Pinpoint the cell where the given text exists, returning its (X, Y) midpoint coordinate. 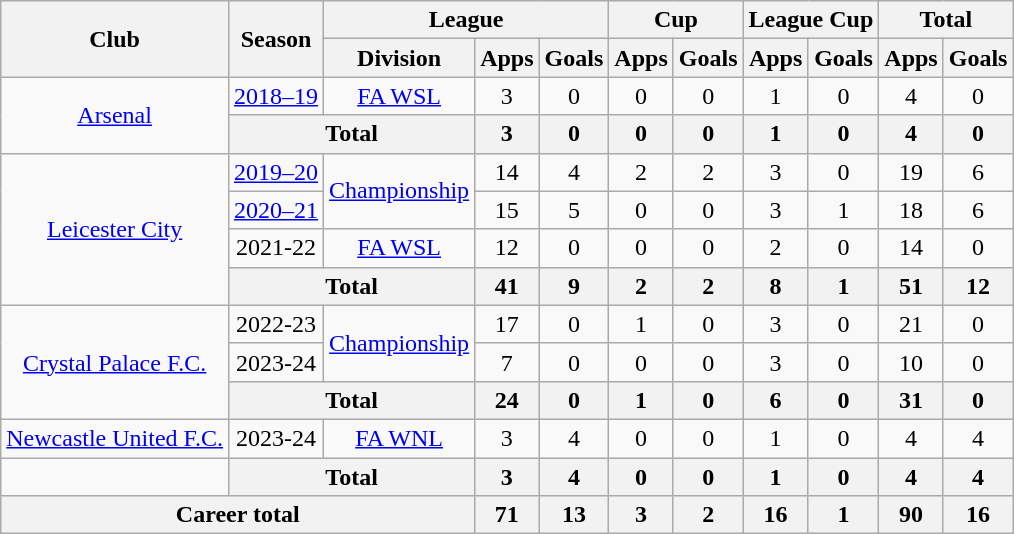
10 (911, 362)
24 (507, 400)
19 (911, 172)
Club (115, 39)
18 (911, 210)
90 (911, 515)
2021-22 (276, 248)
9 (574, 286)
2018–19 (276, 96)
51 (911, 286)
2022-23 (276, 324)
Leicester City (115, 229)
Newcastle United F.C. (115, 438)
2019–20 (276, 172)
13 (574, 515)
71 (507, 515)
Arsenal (115, 115)
Crystal Palace F.C. (115, 362)
League Cup (811, 20)
FA WNL (400, 438)
17 (507, 324)
21 (911, 324)
League (466, 20)
15 (507, 210)
Season (276, 39)
7 (507, 362)
8 (776, 286)
Cup (676, 20)
Division (400, 58)
2020–21 (276, 210)
5 (574, 210)
Career total (238, 515)
31 (911, 400)
41 (507, 286)
